Return the [X, Y] coordinate for the center point of the cell that contains the specified text.  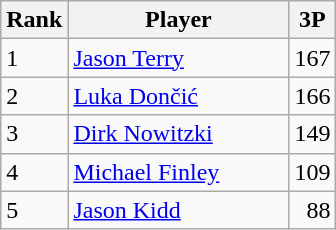
166 [312, 96]
Luka Dončić [178, 96]
4 [34, 172]
Dirk Nowitzki [178, 134]
167 [312, 58]
Jason Kidd [178, 210]
2 [34, 96]
1 [34, 58]
109 [312, 172]
3 [34, 134]
Michael Finley [178, 172]
88 [312, 210]
Player [178, 20]
Jason Terry [178, 58]
5 [34, 210]
3P [312, 20]
Rank [34, 20]
149 [312, 134]
